For the text-containing cell, return its midpoint in [X, Y] coordinate format. 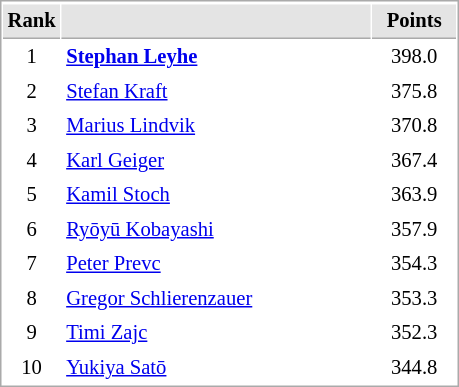
363.9 [414, 194]
Karl Geiger [216, 160]
2 [32, 92]
354.3 [414, 264]
Timi Zajc [216, 332]
Gregor Schlierenzauer [216, 298]
370.8 [414, 126]
Stephan Leyhe [216, 56]
367.4 [414, 160]
352.3 [414, 332]
375.8 [414, 92]
Rank [32, 21]
3 [32, 126]
7 [32, 264]
9 [32, 332]
Kamil Stoch [216, 194]
5 [32, 194]
Ryōyū Kobayashi [216, 230]
8 [32, 298]
344.8 [414, 368]
398.0 [414, 56]
357.9 [414, 230]
Peter Prevc [216, 264]
6 [32, 230]
Points [414, 21]
Marius Lindvik [216, 126]
1 [32, 56]
Yukiya Satō [216, 368]
353.3 [414, 298]
10 [32, 368]
4 [32, 160]
Stefan Kraft [216, 92]
